Output the [x, y] coordinate of the center of the cell containing the given text.  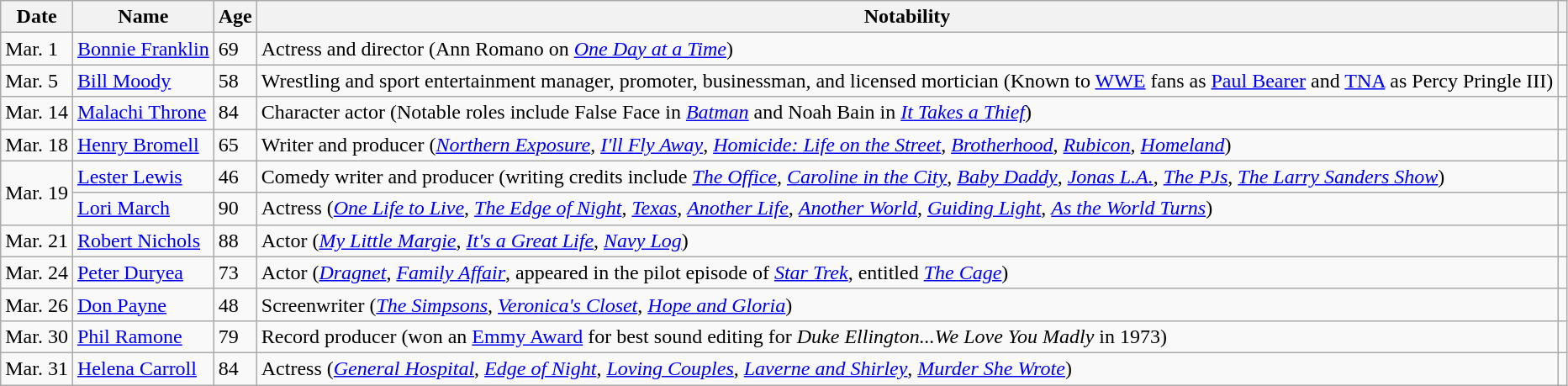
Lori March [143, 209]
Henry Bromell [143, 145]
Actress (One Life to Live, The Edge of Night, Texas, Another Life, Another World, Guiding Light, As the World Turns) [907, 209]
Character actor (Notable roles include False Face in Batman and Noah Bain in It Takes a Thief) [907, 113]
Age [235, 17]
Mar. 1 [37, 49]
Name [143, 17]
Phil Ramone [143, 336]
Mar. 26 [37, 304]
65 [235, 145]
Actress and director (Ann Romano on One Day at a Time) [907, 49]
Mar. 19 [37, 193]
Bill Moody [143, 81]
48 [235, 304]
Mar. 31 [37, 368]
Lester Lewis [143, 177]
Mar. 5 [37, 81]
Record producer (won an Emmy Award for best sound editing for Duke Ellington...We Love You Madly in 1973) [907, 336]
Notability [907, 17]
Mar. 18 [37, 145]
Writer and producer (Northern Exposure, I'll Fly Away, Homicide: Life on the Street, Brotherhood, Rubicon, Homeland) [907, 145]
Malachi Throne [143, 113]
Peter Duryea [143, 272]
Screenwriter (The Simpsons, Veronica's Closet, Hope and Gloria) [907, 304]
Mar. 14 [37, 113]
Mar. 21 [37, 241]
Helena Carroll [143, 368]
69 [235, 49]
Mar. 24 [37, 272]
Bonnie Franklin [143, 49]
Date [37, 17]
Robert Nichols [143, 241]
58 [235, 81]
90 [235, 209]
Actress (General Hospital, Edge of Night, Loving Couples, Laverne and Shirley, Murder She Wrote) [907, 368]
79 [235, 336]
Don Payne [143, 304]
Actor (My Little Margie, It's a Great Life, Navy Log) [907, 241]
Mar. 30 [37, 336]
Actor (Dragnet, Family Affair, appeared in the pilot episode of Star Trek, entitled The Cage) [907, 272]
46 [235, 177]
Comedy writer and producer (writing credits include The Office, Caroline in the City, Baby Daddy, Jonas L.A., The PJs, The Larry Sanders Show) [907, 177]
88 [235, 241]
73 [235, 272]
